Output the (X, Y) coordinate of the center of the cell containing the given text.  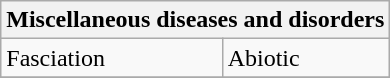
Fasciation (112, 58)
Miscellaneous diseases and disorders (196, 20)
Abiotic (306, 58)
